Return the [x, y] coordinate for the center point of the cell that contains the specified text.  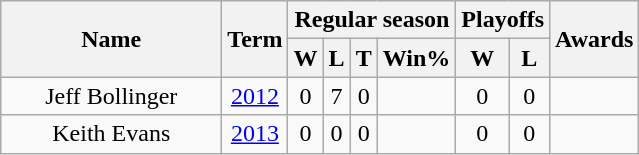
T [364, 58]
2013 [255, 134]
7 [336, 96]
Win% [416, 58]
Regular season [372, 20]
Awards [594, 39]
Name [112, 39]
Playoffs [503, 20]
2012 [255, 96]
Keith Evans [112, 134]
Jeff Bollinger [112, 96]
Term [255, 39]
